Find where the given text appears and provide that cell's center as [X, Y] coordinate. 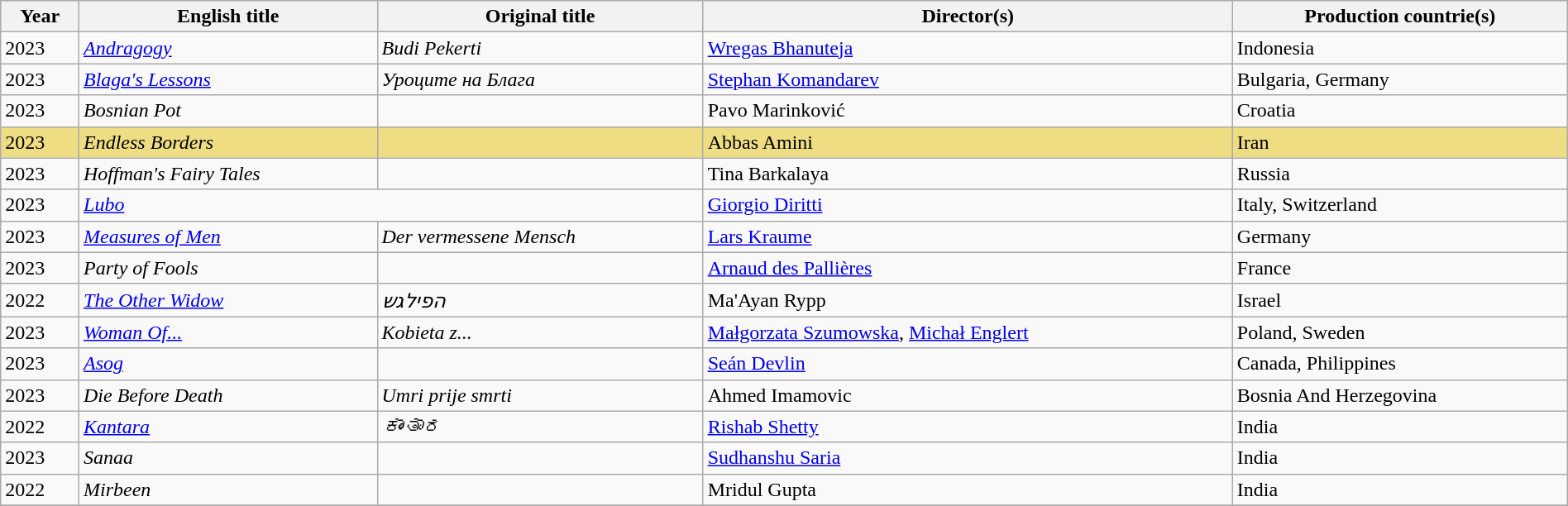
Sudhanshu Saria [968, 458]
Mirbeen [228, 489]
Wregas Bhanuteja [968, 48]
Mridul Gupta [968, 489]
Germany [1399, 236]
Canada, Philippines [1399, 364]
Małgorzata Szumowska, Michał Englert [968, 332]
Italy, Switzerland [1399, 205]
Asog [228, 364]
Bosnian Pot [228, 111]
Tina Barkalaya [968, 174]
Kantara [228, 427]
Уроците на Блага [540, 79]
Year [40, 17]
Sanaa [228, 458]
Der vermessene Mensch [540, 236]
Andragogy [228, 48]
Lubo [392, 205]
Production countrie(s) [1399, 17]
Poland, Sweden [1399, 332]
Blaga's Lessons [228, 79]
Endless Borders [228, 142]
הפילגש [540, 300]
Lars Kraume [968, 236]
Woman Of... [228, 332]
Budi Pekerti [540, 48]
Indonesia [1399, 48]
Original title [540, 17]
Croatia [1399, 111]
France [1399, 268]
Pavo Marinković [968, 111]
Seán Devlin [968, 364]
Iran [1399, 142]
Party of Fools [228, 268]
Abbas Amini [968, 142]
Die Before Death [228, 395]
Russia [1399, 174]
The Other Widow [228, 300]
Rishab Shetty [968, 427]
Umri prije smrti [540, 395]
English title [228, 17]
Director(s) [968, 17]
Ahmed Imamovic [968, 395]
Arnaud des Pallières [968, 268]
ಕಾಂತಾರ [540, 427]
Hoffman's Fairy Tales [228, 174]
Israel [1399, 300]
Giorgio Diritti [968, 205]
Ma'Ayan Rypp [968, 300]
Bulgaria, Germany [1399, 79]
Measures of Men [228, 236]
Stephan Komandarev [968, 79]
Kobieta z... [540, 332]
Bosnia And Herzegovina [1399, 395]
